Find where the given text appears and provide that cell's center as (x, y) coordinate. 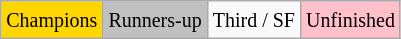
Third / SF (254, 20)
Unfinished (351, 20)
Champions (52, 20)
Runners-up (155, 20)
